Find where the given text appears and provide that cell's center as [x, y] coordinate. 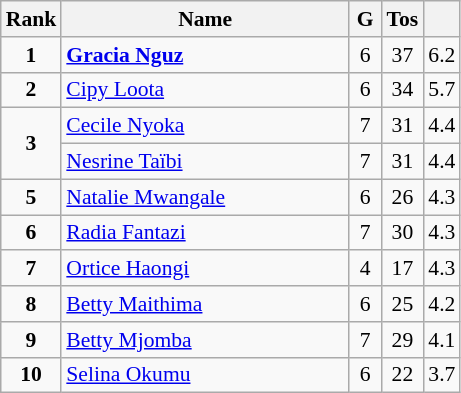
Tos [403, 19]
Selina Okumu [205, 375]
Radia Fantazi [205, 233]
8 [32, 304]
30 [403, 233]
Rank [32, 19]
Ortice Haongi [205, 269]
Gracia Nguz [205, 55]
Betty Maithima [205, 304]
Nesrine Taïbi [205, 162]
34 [403, 90]
5 [32, 197]
26 [403, 197]
3 [32, 144]
Name [205, 19]
Cipy Loota [205, 90]
G [366, 19]
2 [32, 90]
4.2 [442, 304]
4 [366, 269]
22 [403, 375]
5.7 [442, 90]
6.2 [442, 55]
37 [403, 55]
1 [32, 55]
Cecile Nyoka [205, 126]
25 [403, 304]
9 [32, 340]
17 [403, 269]
10 [32, 375]
Betty Mjomba [205, 340]
29 [403, 340]
Natalie Mwangale [205, 197]
4.1 [442, 340]
3.7 [442, 375]
